Determine the (x, y) coordinate at the center of the cell enclosing the given text.  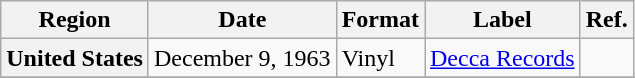
December 9, 1963 (242, 58)
Ref. (606, 20)
Region (75, 20)
Label (502, 20)
Vinyl (380, 58)
Decca Records (502, 58)
United States (75, 58)
Format (380, 20)
Date (242, 20)
